Locate the cell with the specified text and output its [x, y] center coordinate. 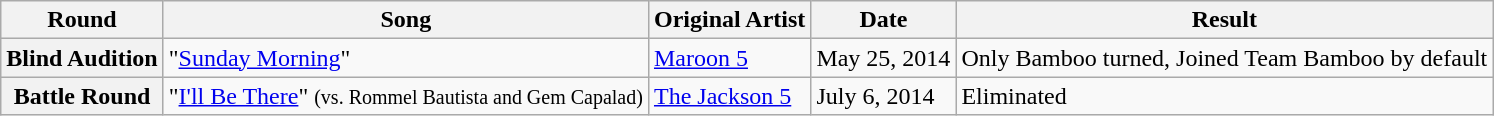
Battle Round [82, 96]
July 6, 2014 [884, 96]
"Sunday Morning" [406, 58]
"I'll Be There" (vs. Rommel Bautista and Gem Capalad) [406, 96]
Original Artist [729, 20]
Eliminated [1224, 96]
The Jackson 5 [729, 96]
May 25, 2014 [884, 58]
Date [884, 20]
Round [82, 20]
Maroon 5 [729, 58]
Blind Audition [82, 58]
Song [406, 20]
Result [1224, 20]
Only Bamboo turned, Joined Team Bamboo by default [1224, 58]
